Output the (X, Y) coordinate of the center of the cell containing the given text.  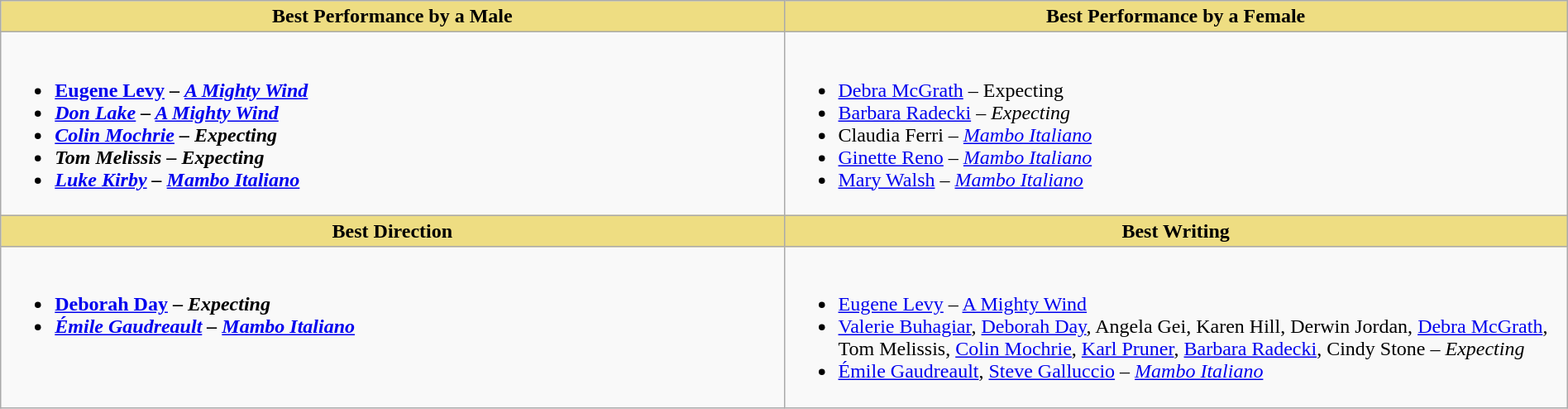
Best Performance by a Female (1176, 17)
Best Performance by a Male (392, 17)
Deborah Day – ExpectingÉmile Gaudreault – Mambo Italiano (392, 327)
Eugene Levy – A Mighty WindDon Lake – A Mighty WindColin Mochrie – ExpectingTom Melissis – ExpectingLuke Kirby – Mambo Italiano (392, 124)
Best Writing (1176, 231)
Debra McGrath – ExpectingBarbara Radecki – ExpectingClaudia Ferri – Mambo ItalianoGinette Reno – Mambo ItalianoMary Walsh – Mambo Italiano (1176, 124)
Best Direction (392, 231)
